Scan for the cell matching the given text and deliver its [X, Y] coordinate at center. 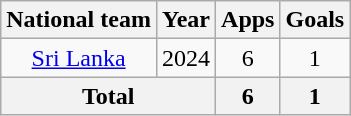
Year [186, 20]
2024 [186, 58]
Total [108, 96]
National team [79, 20]
Goals [315, 20]
Sri Lanka [79, 58]
Apps [248, 20]
